Provide the (X, Y) coordinate of the cell's center where the given text is located.  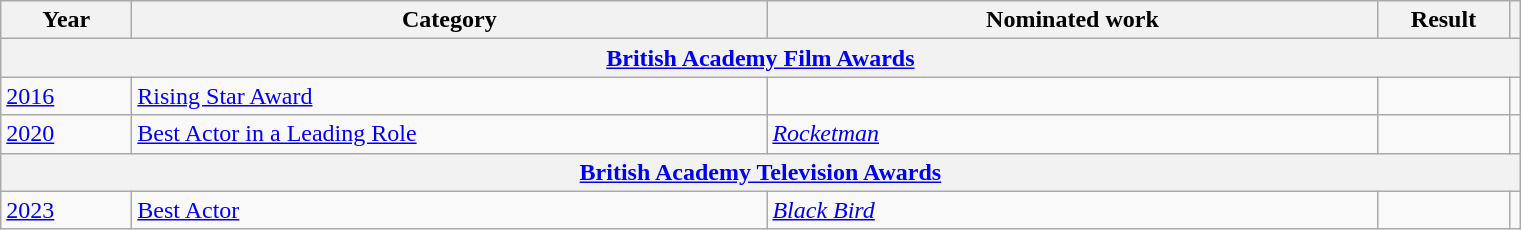
2016 (66, 96)
2020 (66, 134)
Rising Star Award (450, 96)
2023 (66, 210)
British Academy Television Awards (760, 172)
Black Bird (1072, 210)
Year (66, 20)
British Academy Film Awards (760, 58)
Result (1444, 20)
Category (450, 20)
Nominated work (1072, 20)
Rocketman (1072, 134)
Best Actor (450, 210)
Best Actor in a Leading Role (450, 134)
